Find where the given text appears and provide that cell's center as (x, y) coordinate. 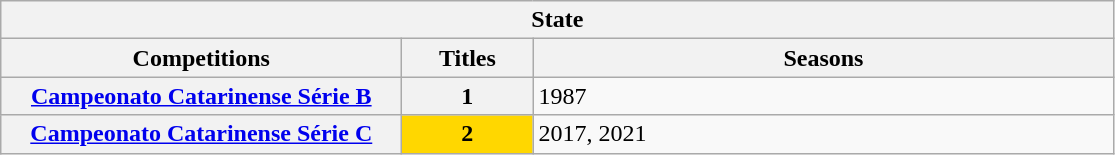
Competitions (202, 58)
1 (468, 96)
State (558, 20)
Titles (468, 58)
Campeonato Catarinense Série B (202, 96)
2017, 2021 (824, 134)
1987 (824, 96)
Campeonato Catarinense Série C (202, 134)
Seasons (824, 58)
2 (468, 134)
